Find where the given text appears and provide that cell's center as (X, Y) coordinate. 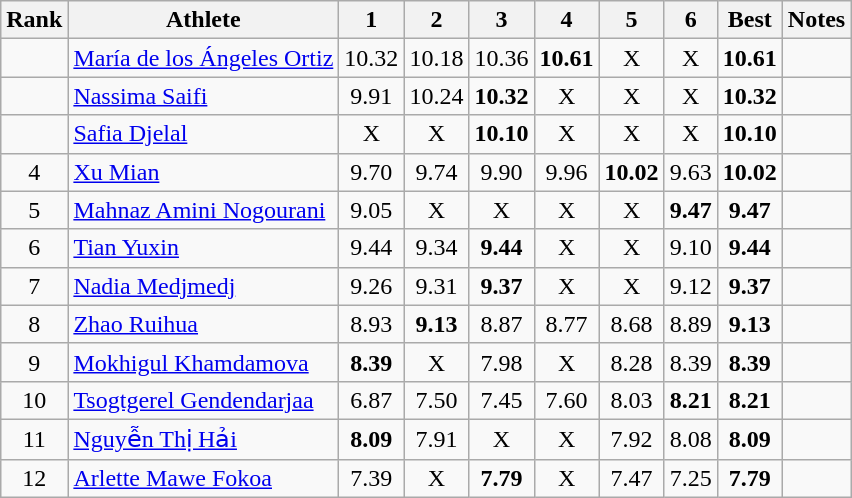
10.24 (436, 96)
2 (436, 20)
12 (34, 478)
7.98 (502, 362)
9.70 (372, 172)
8.93 (372, 324)
Safia Djelal (204, 134)
1 (372, 20)
7.92 (632, 439)
9.90 (502, 172)
9.91 (372, 96)
Athlete (204, 20)
7.50 (436, 400)
7.45 (502, 400)
Zhao Ruihua (204, 324)
9.12 (690, 286)
7.91 (436, 439)
8.68 (632, 324)
9.74 (436, 172)
8.77 (566, 324)
Notes (816, 20)
6.87 (372, 400)
8.87 (502, 324)
7 (34, 286)
9.26 (372, 286)
8.28 (632, 362)
Rank (34, 20)
8 (34, 324)
8.89 (690, 324)
Nadia Medjmedj (204, 286)
Arlette Mawe Fokoa (204, 478)
Tsogtgerel Gendendarjaa (204, 400)
María de los Ángeles Ortiz (204, 58)
Xu Mian (204, 172)
8.03 (632, 400)
9.05 (372, 210)
7.39 (372, 478)
Mokhigul Khamdamova (204, 362)
7.60 (566, 400)
8.08 (690, 439)
9 (34, 362)
Nassima Saifi (204, 96)
Mahnaz Amini Nogourani (204, 210)
9.31 (436, 286)
3 (502, 20)
10.18 (436, 58)
7.25 (690, 478)
10 (34, 400)
Best (750, 20)
11 (34, 439)
Nguyễn Thị Hải (204, 439)
9.63 (690, 172)
9.10 (690, 248)
9.34 (436, 248)
Tian Yuxin (204, 248)
9.96 (566, 172)
7.47 (632, 478)
10.36 (502, 58)
